Search for the cell housing the specified text and yield its (x, y) center coordinate. 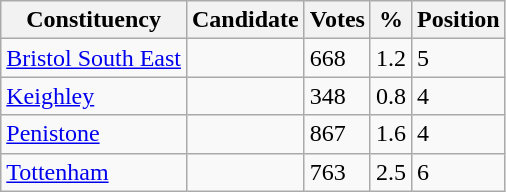
1.6 (390, 134)
5 (458, 58)
2.5 (390, 172)
Keighley (94, 96)
Tottenham (94, 172)
Bristol South East (94, 58)
Position (458, 20)
Votes (337, 20)
348 (337, 96)
Constituency (94, 20)
Candidate (245, 20)
668 (337, 58)
763 (337, 172)
1.2 (390, 58)
Penistone (94, 134)
0.8 (390, 96)
% (390, 20)
6 (458, 172)
867 (337, 134)
